Search for the cell housing the specified text and yield its [X, Y] center coordinate. 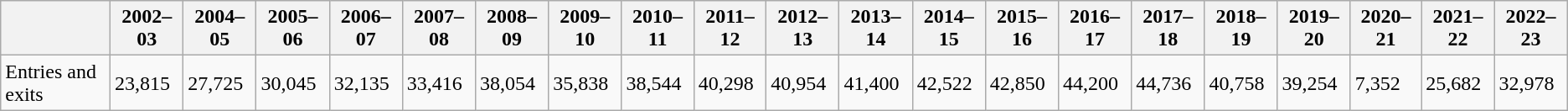
42,522 [948, 82]
2008–09 [511, 29]
2002–03 [147, 29]
40,758 [1241, 82]
2019–20 [1313, 29]
2009–10 [585, 29]
33,416 [439, 82]
2014–15 [948, 29]
25,682 [1457, 82]
38,054 [511, 82]
2012–13 [802, 29]
2015–16 [1022, 29]
2004–05 [219, 29]
2005–06 [293, 29]
Entries and exits [55, 82]
2022–23 [1531, 29]
27,725 [219, 82]
44,200 [1094, 82]
2018–19 [1241, 29]
32,135 [365, 82]
35,838 [585, 82]
30,045 [293, 82]
42,850 [1022, 82]
44,736 [1168, 82]
2016–17 [1094, 29]
32,978 [1531, 82]
23,815 [147, 82]
40,298 [730, 82]
2006–07 [365, 29]
2007–08 [439, 29]
39,254 [1313, 82]
2011–12 [730, 29]
41,400 [876, 82]
2021–22 [1457, 29]
2017–18 [1168, 29]
38,544 [658, 82]
2013–14 [876, 29]
2010–11 [658, 29]
2020–21 [1385, 29]
40,954 [802, 82]
7,352 [1385, 82]
